Detect which cell encompasses the target text, then output its [X, Y] center coordinate. 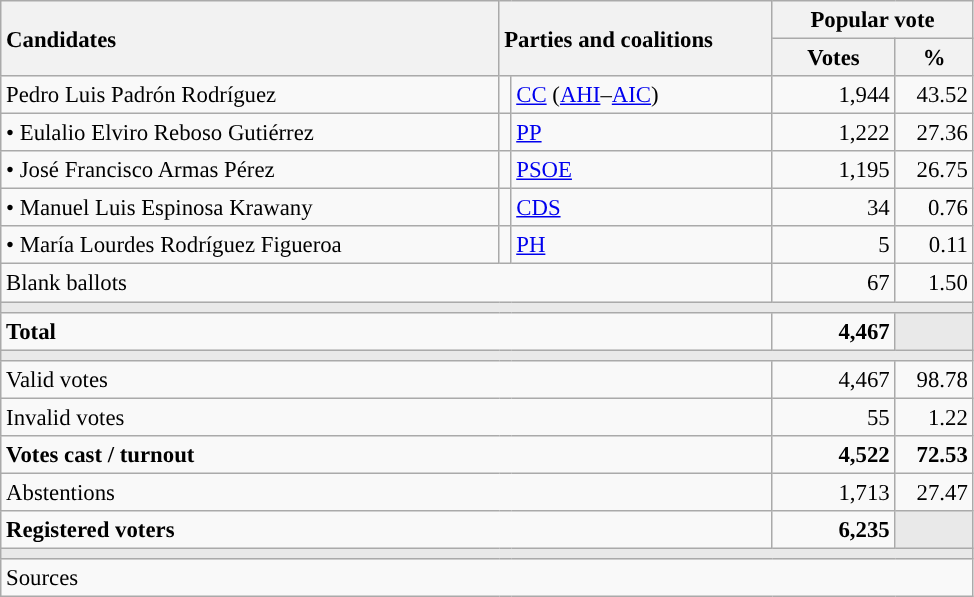
1,944 [834, 95]
Invalid votes [386, 417]
• José Francisco Armas Pérez [250, 170]
67 [834, 283]
1,195 [834, 170]
Registered voters [386, 530]
27.36 [934, 133]
PP [642, 133]
Votes [834, 58]
Abstentions [386, 492]
Parties and coalitions [636, 38]
1,713 [834, 492]
72.53 [934, 455]
Valid votes [386, 379]
27.47 [934, 492]
0.76 [934, 208]
1,222 [834, 133]
Pedro Luis Padrón Rodríguez [250, 95]
34 [834, 208]
4,522 [834, 455]
0.11 [934, 245]
CC (AHI–AIC) [642, 95]
1.50 [934, 283]
Total [386, 331]
CDS [642, 208]
• María Lourdes Rodríguez Figueroa [250, 245]
• Manuel Luis Espinosa Krawany [250, 208]
Votes cast / turnout [386, 455]
5 [834, 245]
• Eulalio Elviro Reboso Gutiérrez [250, 133]
% [934, 58]
Sources [487, 578]
PH [642, 245]
43.52 [934, 95]
98.78 [934, 379]
Popular vote [872, 20]
Candidates [250, 38]
1.22 [934, 417]
6,235 [834, 530]
26.75 [934, 170]
PSOE [642, 170]
55 [834, 417]
Blank ballots [386, 283]
